Scan for the cell matching the given text and deliver its (X, Y) coordinate at center. 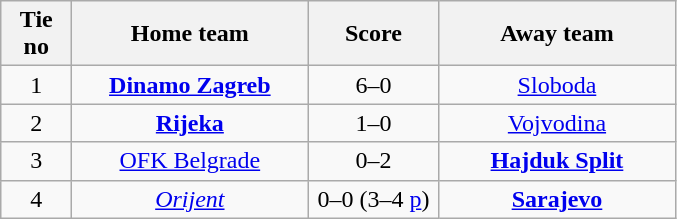
6–0 (374, 85)
Tie no (36, 34)
Vojvodina (557, 123)
Hajduk Split (557, 161)
0–0 (3–4 p) (374, 199)
Orijent (190, 199)
Score (374, 34)
3 (36, 161)
OFK Belgrade (190, 161)
0–2 (374, 161)
Home team (190, 34)
4 (36, 199)
Sarajevo (557, 199)
1–0 (374, 123)
Dinamo Zagreb (190, 85)
1 (36, 85)
Sloboda (557, 85)
2 (36, 123)
Away team (557, 34)
Rijeka (190, 123)
